Determine the [X, Y] coordinate at the center of the cell enclosing the given text.  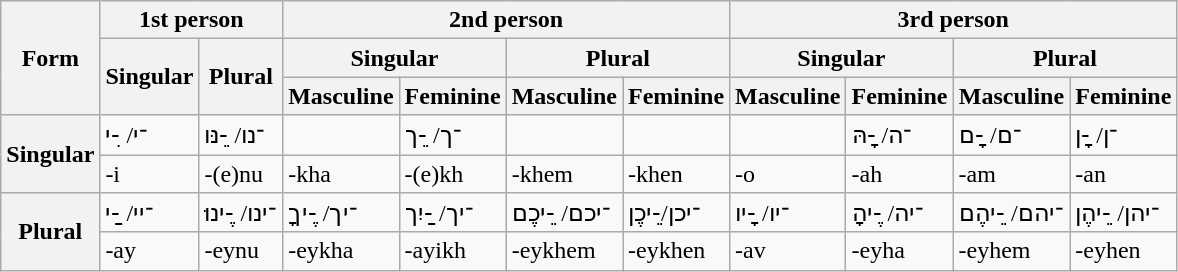
-am [1012, 173]
־יי/ -ַי [150, 213]
־ינו/ -ֶינוּ [241, 213]
־יכן/-ֵיכֶן [676, 213]
3rd person [954, 20]
-eykha [341, 251]
־יה/ -ֶיהָ [900, 213]
-an [1124, 173]
-(e)nu [241, 173]
־יך/ -ַיִך [452, 213]
-ayikh [452, 251]
-i [150, 173]
־ה/ -ָהּ [900, 135]
־יך/ -ֶיךָ [341, 213]
־יהם/ -ֵיהֶם [1012, 213]
־י/ -ִי [150, 135]
־ך/ -ֵך [452, 135]
־ם/ -ָם [1012, 135]
־יו/ -ָיו [788, 213]
-av [788, 251]
-eyhem [1012, 251]
Form [50, 58]
־יהן/ -ֵיהֶן [1124, 213]
־ן/ -ָן [1124, 135]
-ah [900, 173]
-eynu [241, 251]
-(e)kh [452, 173]
ּ־נו/ -ֵנו [241, 135]
-khem [564, 173]
2nd person [506, 20]
-eykhen [676, 251]
-eyhen [1124, 251]
-khen [676, 173]
-kha [341, 173]
־יכם/ -ֵיכֶם [564, 213]
1st person [192, 20]
-eykhem [564, 251]
-o [788, 173]
-ay [150, 251]
-eyha [900, 251]
